Extract the [x, y] coordinate from the center of the cell holding the provided text.  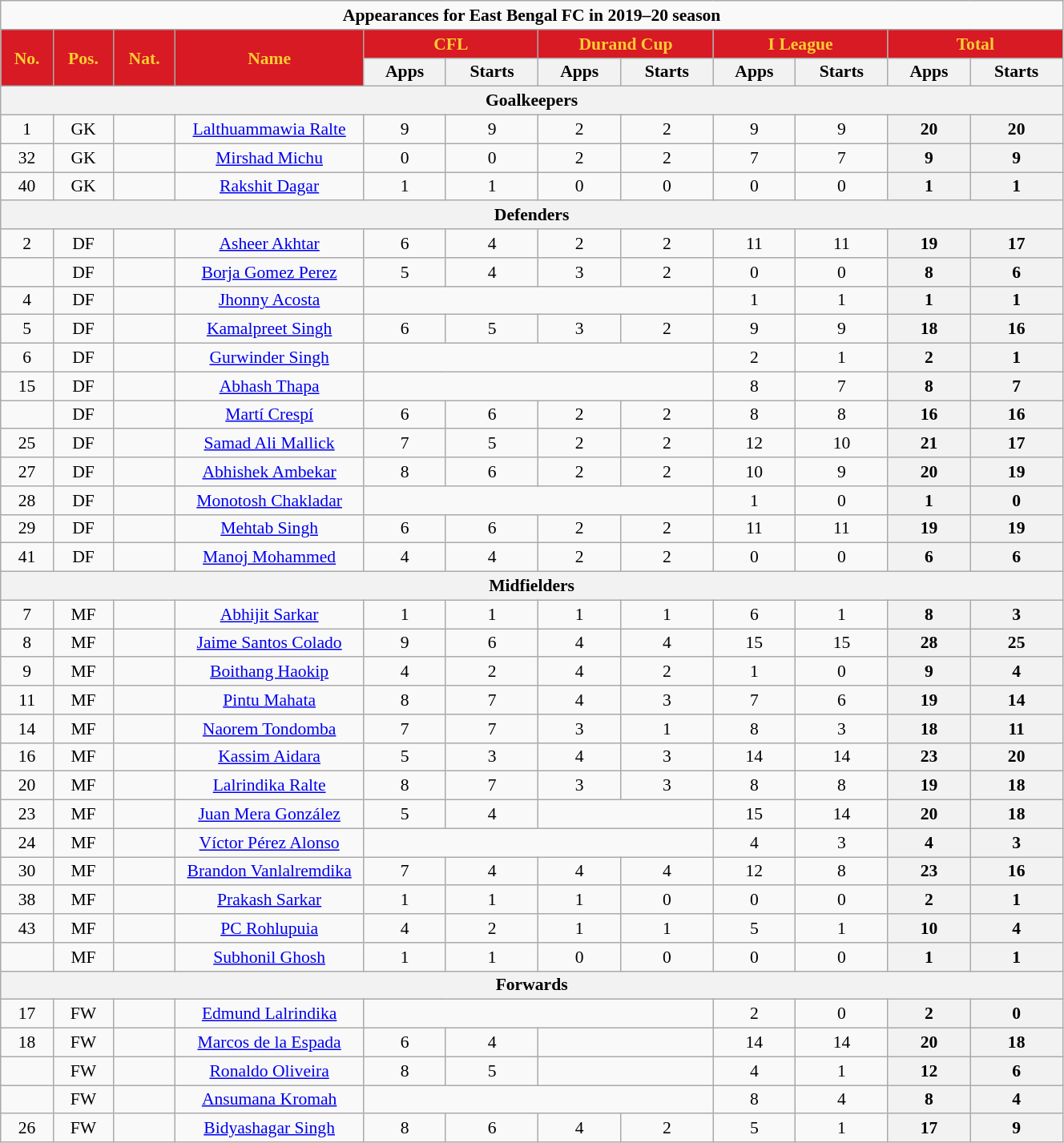
Ansumana Kromah [269, 1100]
Manoj Mohammed [269, 557]
Rakshit Dagar [269, 187]
PC Rohlupuia [269, 928]
Asheer Akhtar [269, 243]
Lalthuammawia Ralte [269, 130]
Goalkeepers [532, 101]
24 [27, 843]
Abhash Thapa [269, 386]
Naorem Tondomba [269, 729]
Name [269, 58]
Lalrindika Ralte [269, 786]
Ronaldo Oliveira [269, 1071]
Samad Ali Mallick [269, 444]
40 [27, 187]
Mirshad Michu [269, 158]
Boithang Haokip [269, 672]
29 [27, 529]
Appearances for East Bengal FC in 2019–20 season [532, 15]
Abhijit Sarkar [269, 614]
32 [27, 158]
CFL [451, 44]
Prakash Sarkar [269, 900]
Midfielders [532, 586]
Pintu Mahata [269, 700]
21 [929, 444]
Juan Mera González [269, 815]
Víctor Pérez Alonso [269, 843]
Kamalpreet Singh [269, 329]
26 [27, 1129]
41 [27, 557]
Martí Crespí [269, 415]
38 [27, 900]
Subhonil Ghosh [269, 957]
Bidyashagar Singh [269, 1129]
Jaime Santos Colado [269, 643]
Total [975, 44]
Mehtab Singh [269, 529]
Brandon Vanlalremdika [269, 871]
Abhishek Ambekar [269, 472]
Pos. [83, 58]
Gurwinder Singh [269, 358]
Forwards [532, 985]
Durand Cup [626, 44]
I League [800, 44]
Borja Gomez Perez [269, 272]
43 [27, 928]
No. [27, 58]
Monotosh Chakladar [269, 501]
Defenders [532, 215]
Marcos de la Espada [269, 1043]
30 [27, 871]
Kassim Aidara [269, 757]
27 [27, 472]
Edmund Lalrindika [269, 1014]
Nat. [144, 58]
Jhonny Acosta [269, 300]
